Capture the cell that displays the provided text and extract its (X, Y) central coordinate. 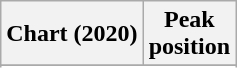
Peakposition (189, 34)
Chart (2020) (72, 34)
